Pinpoint the cell where the given text exists, returning its [X, Y] midpoint coordinate. 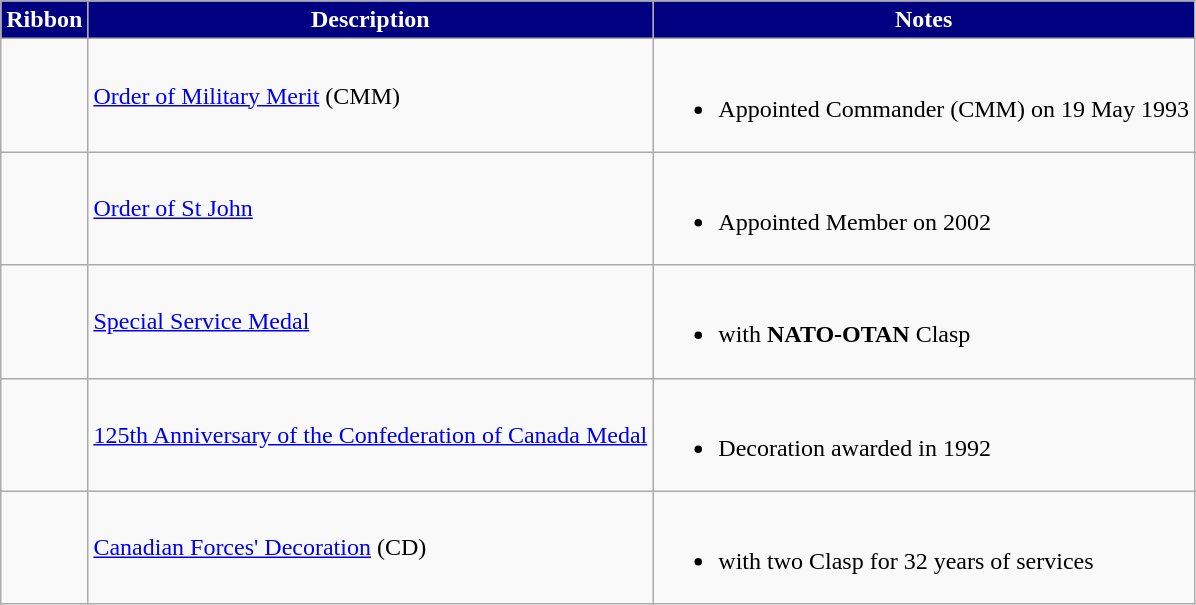
Appointed Member on 2002 [924, 208]
125th Anniversary of the Confederation of Canada Medal [370, 434]
Appointed Commander (CMM) on 19 May 1993 [924, 96]
with two Clasp for 32 years of services [924, 548]
Canadian Forces' Decoration (CD) [370, 548]
Decoration awarded in 1992 [924, 434]
Ribbon [44, 20]
Notes [924, 20]
Order of Military Merit (CMM) [370, 96]
Special Service Medal [370, 322]
with NATO-OTAN Clasp [924, 322]
Order of St John [370, 208]
Description [370, 20]
